Find where the given text appears and provide that cell's center as [x, y] coordinate. 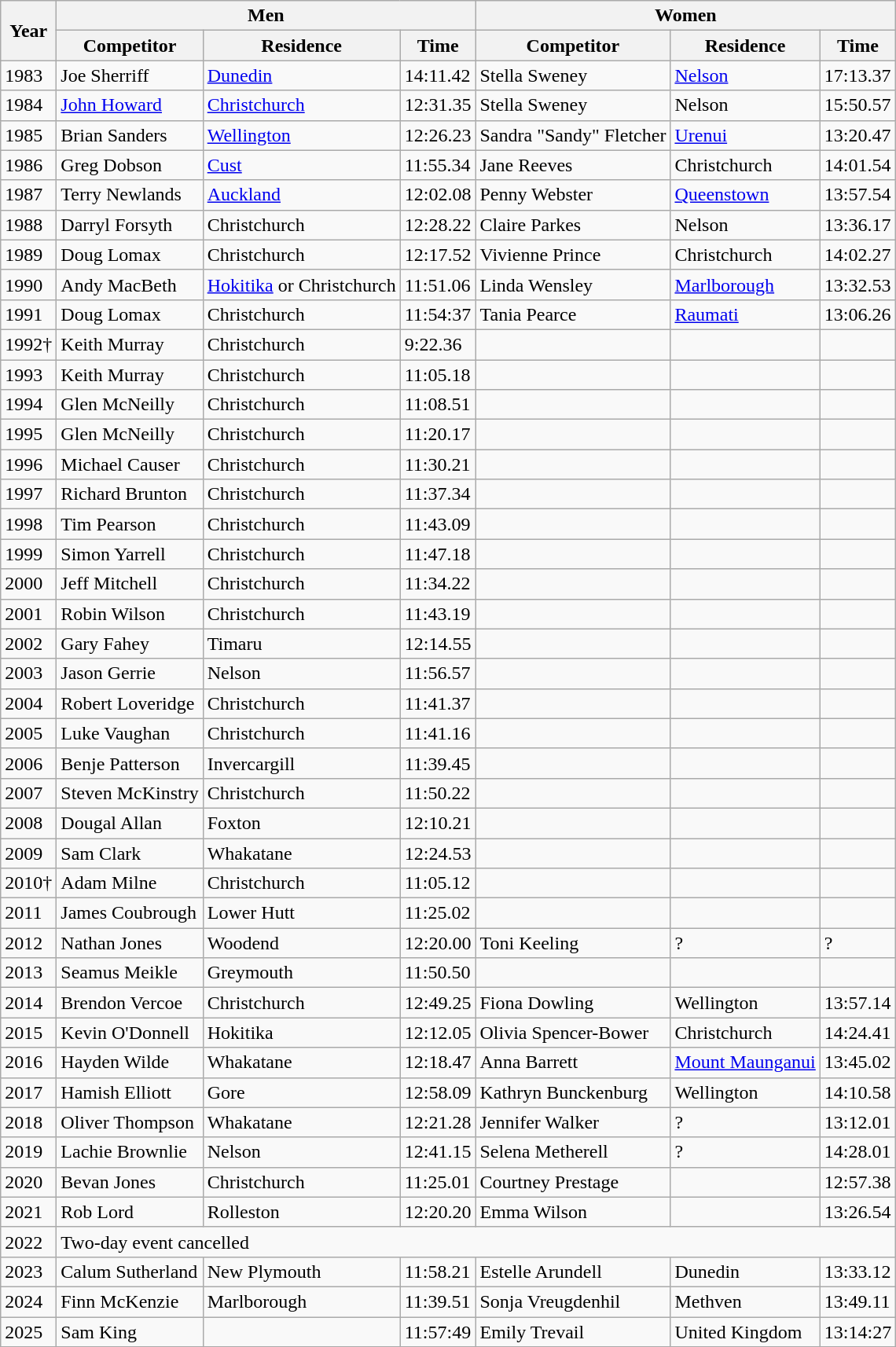
12:24.53 [438, 853]
11:34.22 [438, 584]
11:50.22 [438, 793]
11:39.51 [438, 1301]
2023 [28, 1272]
Jennifer Walker [573, 1122]
Foxton [302, 823]
Lachie Brownlie [130, 1152]
11:30.21 [438, 464]
Men [266, 16]
11:56.57 [438, 673]
Darryl Forsyth [130, 225]
11:43.19 [438, 614]
Penny Webster [573, 195]
11:54:37 [438, 314]
Joe Sherriff [130, 75]
Richard Brunton [130, 494]
1989 [28, 255]
11:50.50 [438, 973]
Sonja Vreugdenhil [573, 1301]
Nathan Jones [130, 943]
1997 [28, 494]
Hayden Wilde [130, 1063]
Auckland [302, 195]
Jane Reeves [573, 165]
12:49.25 [438, 1003]
Calum Sutherland [130, 1272]
Jason Gerrie [130, 673]
Bevan Jones [130, 1182]
12:10.21 [438, 823]
Sam King [130, 1332]
11:57:49 [438, 1332]
Greg Dobson [130, 165]
1992† [28, 344]
11:05.12 [438, 883]
Emily Trevail [573, 1332]
Cust [302, 165]
Fiona Dowling [573, 1003]
Courtney Prestage [573, 1182]
13:57.14 [857, 1003]
13:36.17 [857, 225]
13:45.02 [857, 1063]
11:25.02 [438, 913]
Vivienne Prince [573, 255]
13:33.12 [857, 1272]
2022 [28, 1242]
Greymouth [302, 973]
11:37.34 [438, 494]
12:14.55 [438, 644]
14:28.01 [857, 1152]
John Howard [130, 105]
2014 [28, 1003]
13:26.54 [857, 1212]
Queenstown [745, 195]
Finn McKenzie [130, 1301]
2002 [28, 644]
United Kingdom [745, 1332]
Dougal Allan [130, 823]
13:49.11 [857, 1301]
Seamus Meikle [130, 973]
Hokitika or Christchurch [302, 284]
2009 [28, 853]
11:51.06 [438, 284]
Sam Clark [130, 853]
13:14:27 [857, 1332]
Andy MacBeth [130, 284]
1985 [28, 135]
Women [685, 16]
11:43.09 [438, 524]
12:17.52 [438, 255]
2018 [28, 1122]
12:20.00 [438, 943]
11:25.01 [438, 1182]
Hokitika [302, 1033]
Invercargill [302, 763]
2021 [28, 1212]
1993 [28, 375]
Lower Hutt [302, 913]
12:28.22 [438, 225]
2003 [28, 673]
17:13.37 [857, 75]
12:02.08 [438, 195]
1995 [28, 435]
1999 [28, 554]
Selena Metherell [573, 1152]
12:20.20 [438, 1212]
1988 [28, 225]
Terry Newlands [130, 195]
Oliver Thompson [130, 1122]
New Plymouth [302, 1272]
11:08.51 [438, 405]
2000 [28, 584]
11:58.21 [438, 1272]
11:05.18 [438, 375]
12:57.38 [857, 1182]
1996 [28, 464]
2024 [28, 1301]
2008 [28, 823]
Luke Vaughan [130, 733]
Robert Loveridge [130, 703]
11:47.18 [438, 554]
Anna Barrett [573, 1063]
Estelle Arundell [573, 1272]
13:32.53 [857, 284]
Sandra "Sandy" Fletcher [573, 135]
2006 [28, 763]
Raumati [745, 314]
13:20.47 [857, 135]
Linda Wensley [573, 284]
Rob Lord [130, 1212]
12:12.05 [438, 1033]
Tania Pearce [573, 314]
13:06.26 [857, 314]
Tim Pearson [130, 524]
Woodend [302, 943]
Brian Sanders [130, 135]
13:12.01 [857, 1122]
Robin Wilson [130, 614]
2007 [28, 793]
2016 [28, 1063]
15:50.57 [857, 105]
12:21.28 [438, 1122]
Michael Causer [130, 464]
2001 [28, 614]
1983 [28, 75]
2010† [28, 883]
Gary Fahey [130, 644]
Methven [745, 1301]
14:02.27 [857, 255]
Adam Milne [130, 883]
Hamish Elliott [130, 1092]
Year [28, 31]
2020 [28, 1182]
12:41.15 [438, 1152]
14:10.58 [857, 1092]
Two-day event cancelled [476, 1242]
11:41.16 [438, 733]
1990 [28, 284]
11:39.45 [438, 763]
11:41.37 [438, 703]
1987 [28, 195]
14:11.42 [438, 75]
12:31.35 [438, 105]
2017 [28, 1092]
Kathryn Bunckenburg [573, 1092]
2004 [28, 703]
Olivia Spencer-Bower [573, 1033]
Emma Wilson [573, 1212]
11:55.34 [438, 165]
Steven McKinstry [130, 793]
1986 [28, 165]
Simon Yarrell [130, 554]
2015 [28, 1033]
1984 [28, 105]
1994 [28, 405]
9:22.36 [438, 344]
1998 [28, 524]
14:24.41 [857, 1033]
Jeff Mitchell [130, 584]
2012 [28, 943]
2025 [28, 1332]
Toni Keeling [573, 943]
Benje Patterson [130, 763]
11:20.17 [438, 435]
Gore [302, 1092]
2011 [28, 913]
Brendon Vercoe [130, 1003]
14:01.54 [857, 165]
13:57.54 [857, 195]
Urenui [745, 135]
2013 [28, 973]
Kevin O'Donnell [130, 1033]
Rolleston [302, 1212]
Claire Parkes [573, 225]
12:26.23 [438, 135]
Mount Maunganui [745, 1063]
2005 [28, 733]
12:58.09 [438, 1092]
James Coubrough [130, 913]
12:18.47 [438, 1063]
2019 [28, 1152]
Timaru [302, 644]
1991 [28, 314]
